Find where the given text appears and provide that cell's center as (X, Y) coordinate. 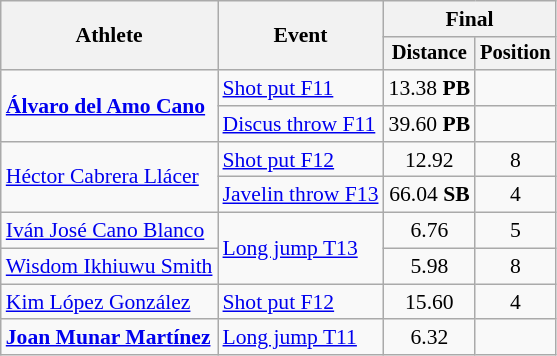
Iván José Cano Blanco (110, 231)
66.04 SB (430, 195)
Joan Munar Martínez (110, 338)
Long jump T13 (301, 248)
Position (515, 54)
Álvaro del Amo Cano (110, 106)
13.38 PB (430, 88)
Javelin throw F13 (301, 195)
6.76 (430, 231)
Wisdom Ikhiuwu Smith (110, 267)
15.60 (430, 302)
Discus throw F11 (301, 124)
Shot put F11 (301, 88)
39.60 PB (430, 124)
5.98 (430, 267)
Final (470, 19)
Kim López González (110, 302)
6.32 (430, 338)
12.92 (430, 160)
Event (301, 36)
Distance (430, 54)
5 (515, 231)
Long jump T11 (301, 338)
Athlete (110, 36)
Héctor Cabrera Llácer (110, 178)
